Search for the cell housing the specified text and yield its [x, y] center coordinate. 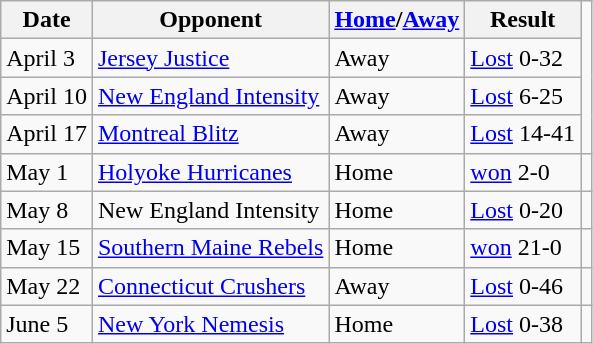
June 5 [47, 324]
April 10 [47, 96]
Connecticut Crushers [210, 286]
May 1 [47, 172]
Jersey Justice [210, 58]
Lost 14-41 [523, 134]
April 17 [47, 134]
Southern Maine Rebels [210, 248]
Home/Away [397, 20]
Lost 0-38 [523, 324]
Lost 0-20 [523, 210]
Montreal Blitz [210, 134]
Holyoke Hurricanes [210, 172]
May 15 [47, 248]
New York Nemesis [210, 324]
won 2-0 [523, 172]
May 22 [47, 286]
April 3 [47, 58]
May 8 [47, 210]
Opponent [210, 20]
Result [523, 20]
Lost 6-25 [523, 96]
Lost 0-32 [523, 58]
Lost 0-46 [523, 286]
Date [47, 20]
won 21-0 [523, 248]
